Locate the cell with the specified text and output its [X, Y] center coordinate. 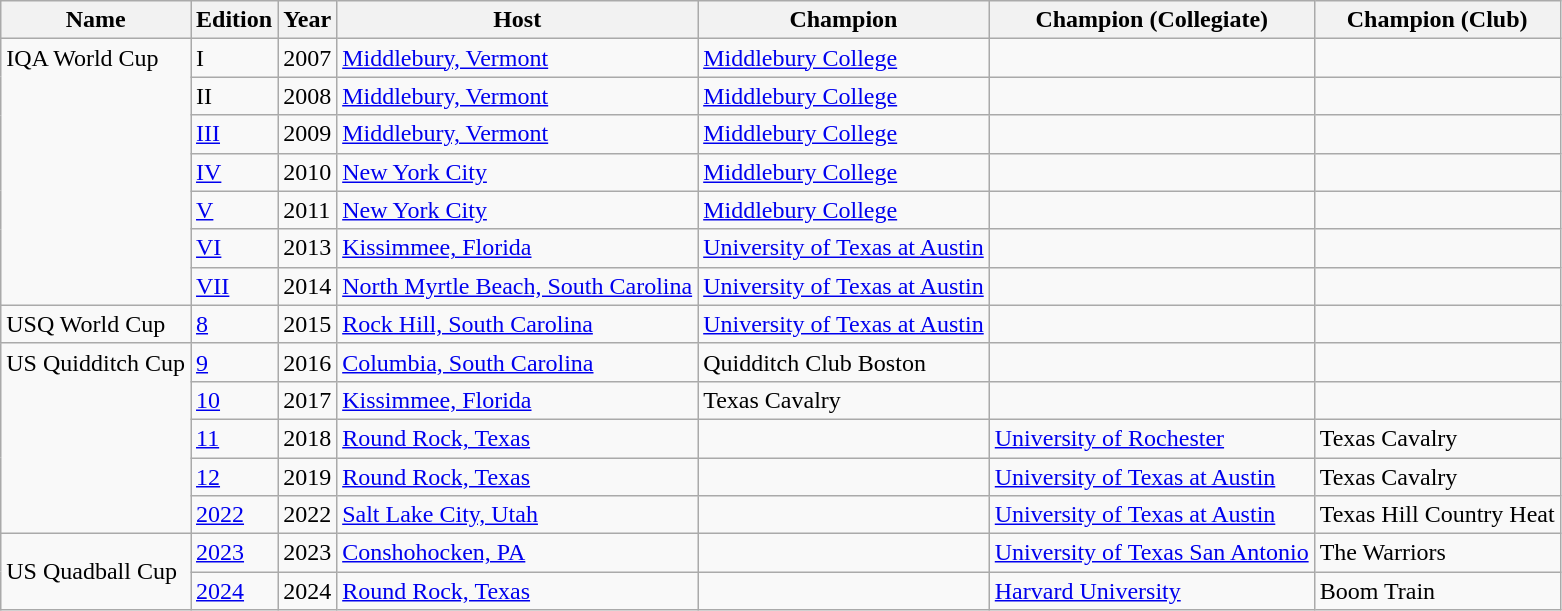
USQ World Cup [96, 324]
VI [234, 248]
2014 [308, 286]
Columbia, South Carolina [518, 362]
Texas Hill Country Heat [1437, 515]
IV [234, 172]
Champion [844, 20]
II [234, 96]
University of Rochester [1152, 438]
The Warriors [1437, 553]
2008 [308, 96]
VII [234, 286]
Rock Hill, South Carolina [518, 324]
2019 [308, 477]
12 [234, 477]
2007 [308, 58]
2013 [308, 248]
I [234, 58]
10 [234, 400]
2017 [308, 400]
2015 [308, 324]
2018 [308, 438]
IQA World Cup [96, 172]
V [234, 210]
Year [308, 20]
2016 [308, 362]
8 [234, 324]
Conshohocken, PA [518, 553]
US Quadball Cup [96, 572]
2011 [308, 210]
North Myrtle Beach, South Carolina [518, 286]
2009 [308, 134]
US Quidditch Cup [96, 438]
Edition [234, 20]
11 [234, 438]
Boom Train [1437, 591]
Host [518, 20]
Quidditch Club Boston [844, 362]
2010 [308, 172]
Champion (Club) [1437, 20]
Harvard University [1152, 591]
Salt Lake City, Utah [518, 515]
Name [96, 20]
University of Texas San Antonio [1152, 553]
Champion (Collegiate) [1152, 20]
III [234, 134]
9 [234, 362]
